Pinpoint the cell where the given text exists, returning its (X, Y) midpoint coordinate. 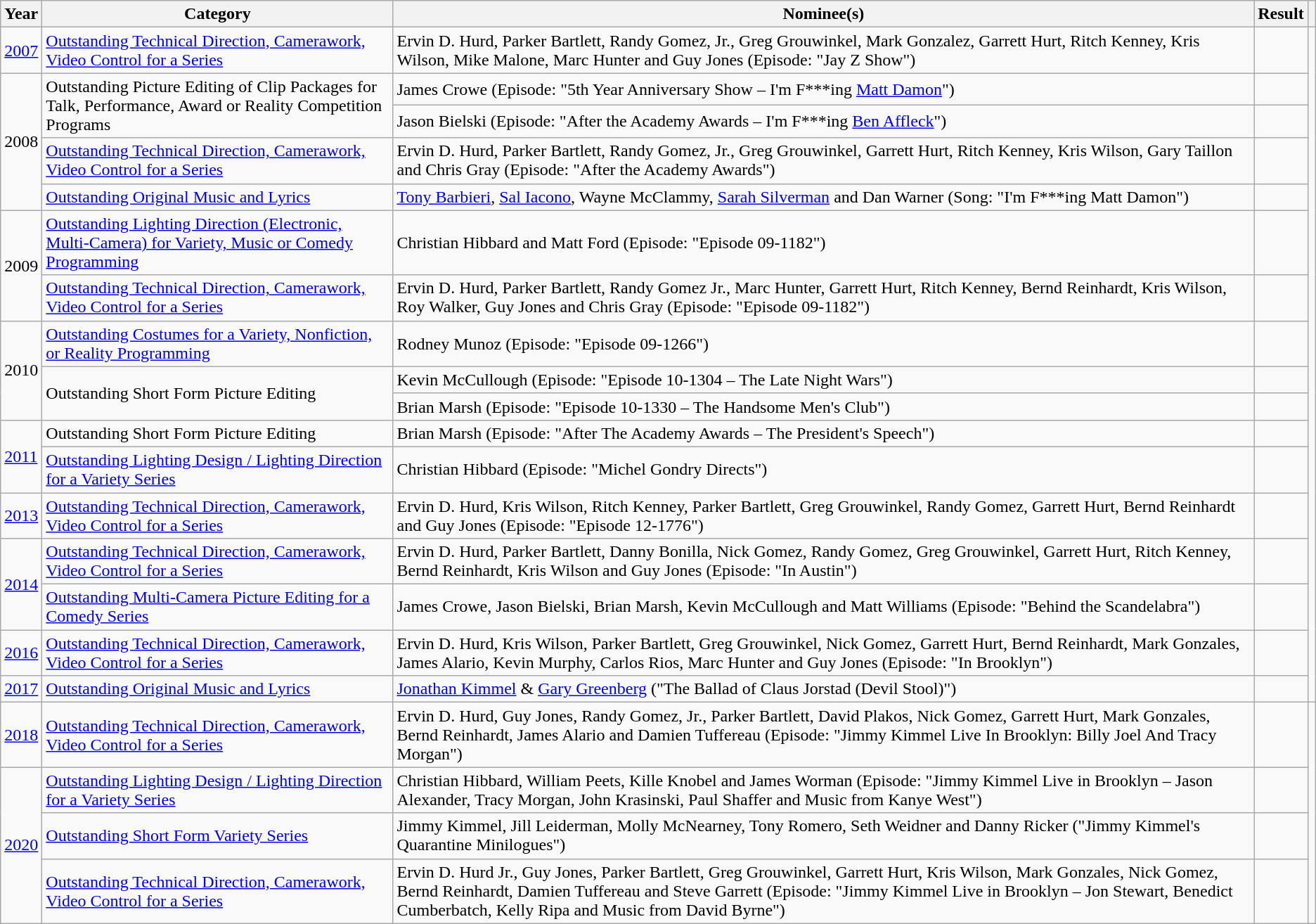
Outstanding Short Form Variety Series (218, 835)
Year (21, 14)
Kevin McCullough (Episode: "Episode 10-1304 – The Late Night Wars") (824, 380)
Outstanding Multi-Camera Picture Editing for a Comedy Series (218, 608)
2017 (21, 689)
2009 (21, 266)
Category (218, 14)
2008 (21, 142)
2018 (21, 735)
Jason Bielski (Episode: "After the Academy Awards – I'm F***ing Ben Affleck") (824, 122)
Brian Marsh (Episode: "Episode 10-1330 – The Handsome Men's Club") (824, 406)
2013 (21, 515)
Outstanding Picture Editing of Clip Packages for Talk, Performance, Award or Reality Competition Programs (218, 105)
2014 (21, 584)
2007 (21, 51)
Christian Hibbard and Matt Ford (Episode: "Episode 09-1182") (824, 243)
Christian Hibbard (Episode: "Michel Gondry Directs") (824, 470)
Brian Marsh (Episode: "After The Academy Awards – The President's Speech") (824, 433)
2020 (21, 845)
Nominee(s) (824, 14)
James Crowe (Episode: "5th Year Anniversary Show – I'm F***ing Matt Damon") (824, 89)
Jimmy Kimmel, Jill Leiderman, Molly McNearney, Tony Romero, Seth Weidner and Danny Ricker ("Jimmy Kimmel's Quarantine Minilogues") (824, 835)
Outstanding Costumes for a Variety, Nonfiction, or Reality Programming (218, 343)
2016 (21, 653)
2010 (21, 370)
Tony Barbieri, Sal Iacono, Wayne McClammy, Sarah Silverman and Dan Warner (Song: "I'm F***ing Matt Damon") (824, 197)
2011 (21, 456)
Result (1281, 14)
Rodney Munoz (Episode: "Episode 09-1266") (824, 343)
Jonathan Kimmel & Gary Greenberg ("The Ballad of Claus Jorstad (Devil Stool)") (824, 689)
James Crowe, Jason Bielski, Brian Marsh, Kevin McCullough and Matt Williams (Episode: "Behind the Scandelabra") (824, 608)
Outstanding Lighting Direction (Electronic, Multi-Camera) for Variety, Music or Comedy Programming (218, 243)
